From the cell containing the given text, extract its center point as (X, Y) coordinate. 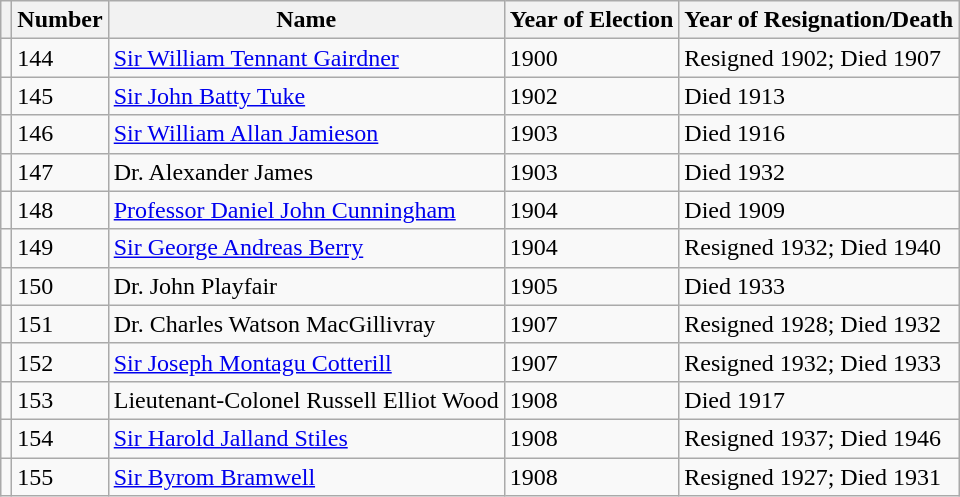
Resigned 1928; Died 1932 (819, 324)
Sir John Batty Tuke (306, 96)
144 (60, 58)
Lieutenant-Colonel Russell Elliot Wood (306, 400)
150 (60, 286)
Number (60, 20)
Resigned 1902; Died 1907 (819, 58)
Died 1916 (819, 134)
152 (60, 362)
154 (60, 438)
149 (60, 248)
Name (306, 20)
Year of Election (592, 20)
153 (60, 400)
Sir William Allan Jamieson (306, 134)
Resigned 1932; Died 1940 (819, 248)
Resigned 1932; Died 1933 (819, 362)
Died 1933 (819, 286)
1905 (592, 286)
Died 1917 (819, 400)
Sir Byrom Bramwell (306, 477)
1900 (592, 58)
Resigned 1937; Died 1946 (819, 438)
Dr. Alexander James (306, 172)
151 (60, 324)
145 (60, 96)
Sir George Andreas Berry (306, 248)
155 (60, 477)
Sir Harold Jalland Stiles (306, 438)
Died 1932 (819, 172)
Died 1909 (819, 210)
Sir Joseph Montagu Cotterill (306, 362)
Dr. John Playfair (306, 286)
Sir William Tennant Gairdner (306, 58)
146 (60, 134)
Resigned 1927; Died 1931 (819, 477)
Died 1913 (819, 96)
Dr. Charles Watson MacGillivray (306, 324)
Professor Daniel John Cunningham (306, 210)
147 (60, 172)
1902 (592, 96)
Year of Resignation/Death (819, 20)
148 (60, 210)
